Detect which cell encompasses the target text, then output its (x, y) center coordinate. 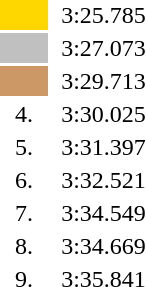
6. (24, 180)
7. (24, 213)
8. (24, 246)
4. (24, 114)
5. (24, 147)
